Pinpoint the cell where the given text exists, returning its [x, y] midpoint coordinate. 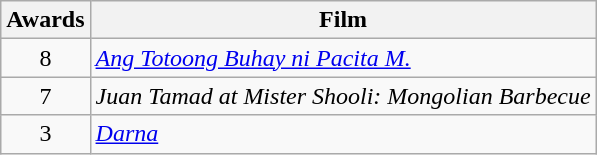
Film [343, 20]
8 [46, 58]
Awards [46, 20]
3 [46, 134]
Juan Tamad at Mister Shooli: Mongolian Barbecue [343, 96]
7 [46, 96]
Darna [343, 134]
Ang Totoong Buhay ni Pacita M. [343, 58]
